Return (x, y) of the center of cell containing provided text 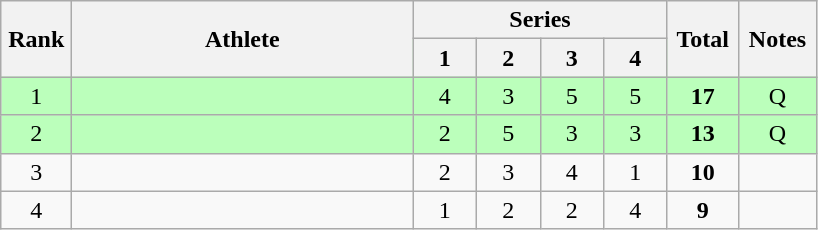
13 (702, 134)
9 (702, 210)
Series (540, 20)
Rank (36, 39)
Total (702, 39)
10 (702, 172)
Athlete (242, 39)
Notes (778, 39)
17 (702, 96)
